Pinpoint the cell where the given text exists, returning its (x, y) midpoint coordinate. 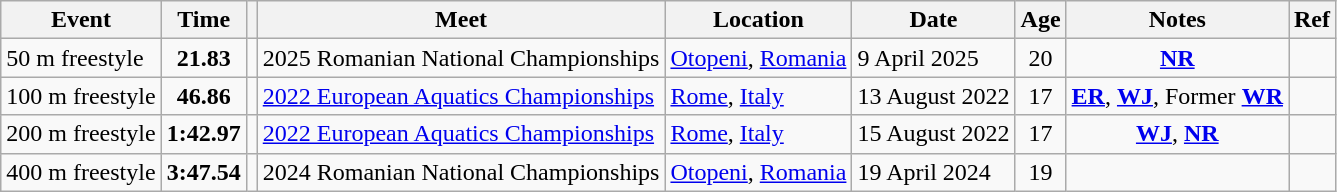
2024 Romanian National Championships (461, 172)
19 (1040, 172)
13 August 2022 (934, 96)
Date (934, 20)
200 m freestyle (81, 134)
400 m freestyle (81, 172)
NR (1177, 58)
46.86 (204, 96)
Time (204, 20)
Location (758, 20)
50 m freestyle (81, 58)
Meet (461, 20)
1:42.97 (204, 134)
9 April 2025 (934, 58)
21.83 (204, 58)
2025 Romanian National Championships (461, 58)
3:47.54 (204, 172)
ER, WJ, Former WR (1177, 96)
20 (1040, 58)
Notes (1177, 20)
100 m freestyle (81, 96)
Age (1040, 20)
Event (81, 20)
Ref (1312, 20)
19 April 2024 (934, 172)
WJ, NR (1177, 134)
15 August 2022 (934, 134)
